Return the (X, Y) coordinate for the center point of the cell that contains the specified text.  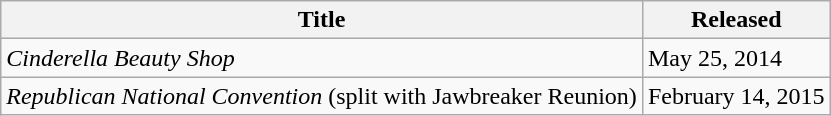
Cinderella Beauty Shop (322, 58)
Republican National Convention (split with Jawbreaker Reunion) (322, 96)
May 25, 2014 (736, 58)
February 14, 2015 (736, 96)
Released (736, 20)
Title (322, 20)
